Pinpoint the cell where the given text exists, returning its (X, Y) midpoint coordinate. 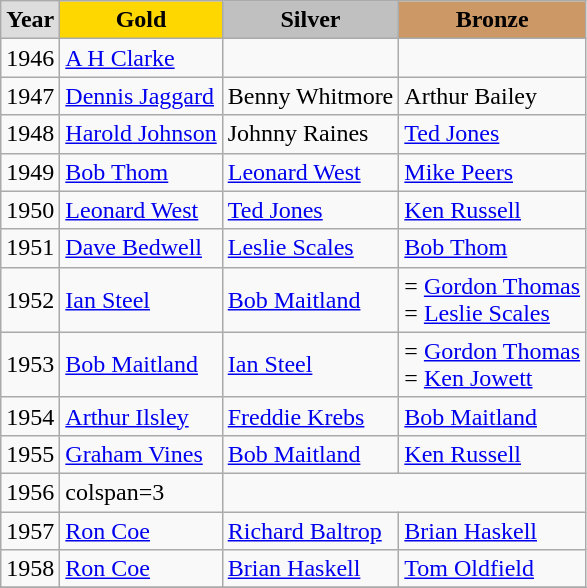
Freddie Krebs (310, 416)
Benny Whitmore (310, 96)
= Gordon Thomas= Leslie Scales (492, 300)
Year (30, 20)
Arthur Ilsley (141, 416)
1946 (30, 58)
Dave Bedwell (141, 248)
Graham Vines (141, 454)
1958 (30, 569)
colspan=3 (141, 492)
Bronze (492, 20)
1956 (30, 492)
Tom Oldfield (492, 569)
Silver (310, 20)
1949 (30, 172)
1955 (30, 454)
Harold Johnson (141, 134)
Johnny Raines (310, 134)
1947 (30, 96)
Dennis Jaggard (141, 96)
Arthur Bailey (492, 96)
1950 (30, 210)
1948 (30, 134)
Richard Baltrop (310, 531)
1952 (30, 300)
Leslie Scales (310, 248)
Gold (141, 20)
1953 (30, 364)
= Gordon Thomas= Ken Jowett (492, 364)
1951 (30, 248)
Mike Peers (492, 172)
1957 (30, 531)
A H Clarke (141, 58)
1954 (30, 416)
